Detect which cell encompasses the target text, then output its [x, y] center coordinate. 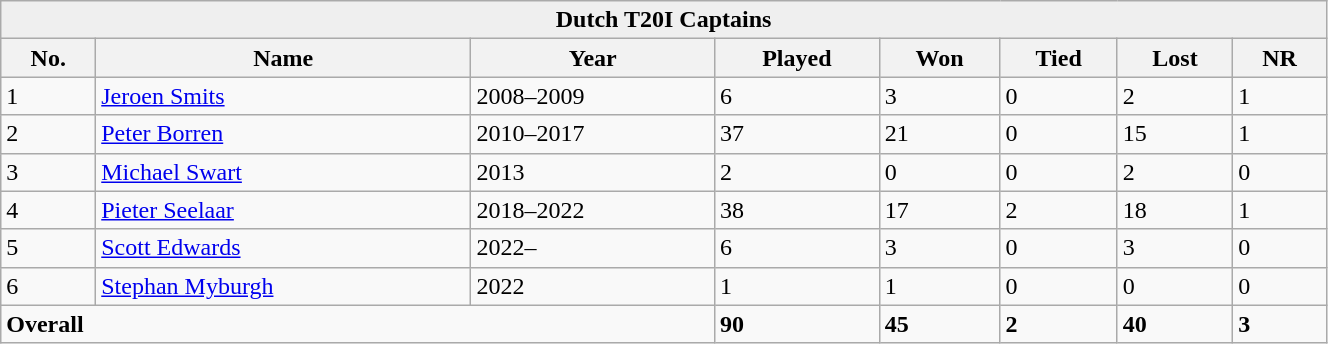
Dutch T20I Captains [664, 20]
Name [284, 58]
Peter Borren [284, 134]
Pieter Seelaar [284, 210]
Overall [358, 324]
2010–2017 [593, 134]
2013 [593, 172]
21 [940, 134]
2022– [593, 248]
Stephan Myburgh [284, 286]
Played [798, 58]
Won [940, 58]
Lost [1174, 58]
Tied [1058, 58]
18 [1174, 210]
90 [798, 324]
45 [940, 324]
2008–2009 [593, 96]
38 [798, 210]
4 [48, 210]
2022 [593, 286]
2018–2022 [593, 210]
Year [593, 58]
NR [1280, 58]
17 [940, 210]
5 [48, 248]
Scott Edwards [284, 248]
40 [1174, 324]
37 [798, 134]
Michael Swart [284, 172]
Jeroen Smits [284, 96]
15 [1174, 134]
No. [48, 58]
